Extract the [x, y] coordinate from the center of the cell holding the provided text.  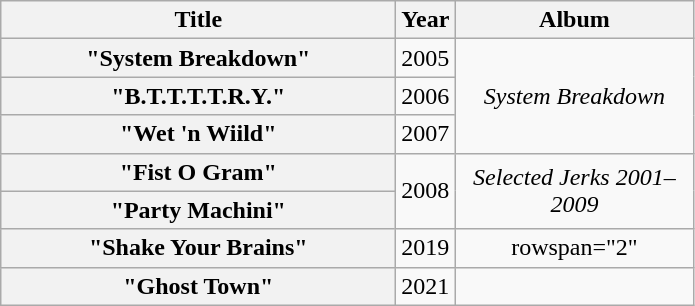
2007 [426, 134]
"Shake Your Brains" [198, 248]
Album [574, 20]
"Ghost Town" [198, 286]
Title [198, 20]
Year [426, 20]
"System Breakdown" [198, 58]
"Fist O Gram" [198, 172]
2021 [426, 286]
"B.T.T.T.T.R.Y." [198, 96]
"Wet 'n Wiild" [198, 134]
rowspan="2" [574, 248]
System Breakdown [574, 96]
2005 [426, 58]
2019 [426, 248]
Selected Jerks 2001–2009 [574, 191]
2006 [426, 96]
2008 [426, 191]
"Party Machini" [198, 210]
